Determine the [X, Y] coordinate at the center of the cell enclosing the given text.  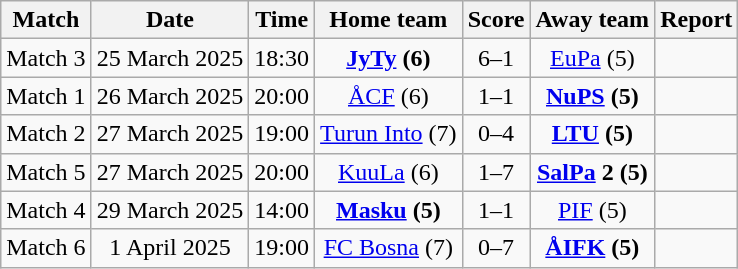
ÅIFK (5) [592, 248]
EuPa (5) [592, 58]
0–4 [496, 134]
0–7 [496, 248]
SalPa 2 (5) [592, 172]
Match 1 [46, 96]
Match 6 [46, 248]
Home team [389, 20]
PIF (5) [592, 210]
Turun Into (7) [389, 134]
6–1 [496, 58]
Away team [592, 20]
Score [496, 20]
Match [46, 20]
Match 4 [46, 210]
ÅCF (6) [389, 96]
JyTy (6) [389, 58]
1–7 [496, 172]
Match 5 [46, 172]
18:30 [282, 58]
26 March 2025 [170, 96]
Match 2 [46, 134]
Date [170, 20]
25 March 2025 [170, 58]
FC Bosna (7) [389, 248]
KuuLa (6) [389, 172]
1 April 2025 [170, 248]
14:00 [282, 210]
29 March 2025 [170, 210]
Match 3 [46, 58]
NuPS (5) [592, 96]
Masku (5) [389, 210]
Time [282, 20]
LTU (5) [592, 134]
Report [696, 20]
